Pinpoint the cell where the given text exists, returning its (X, Y) midpoint coordinate. 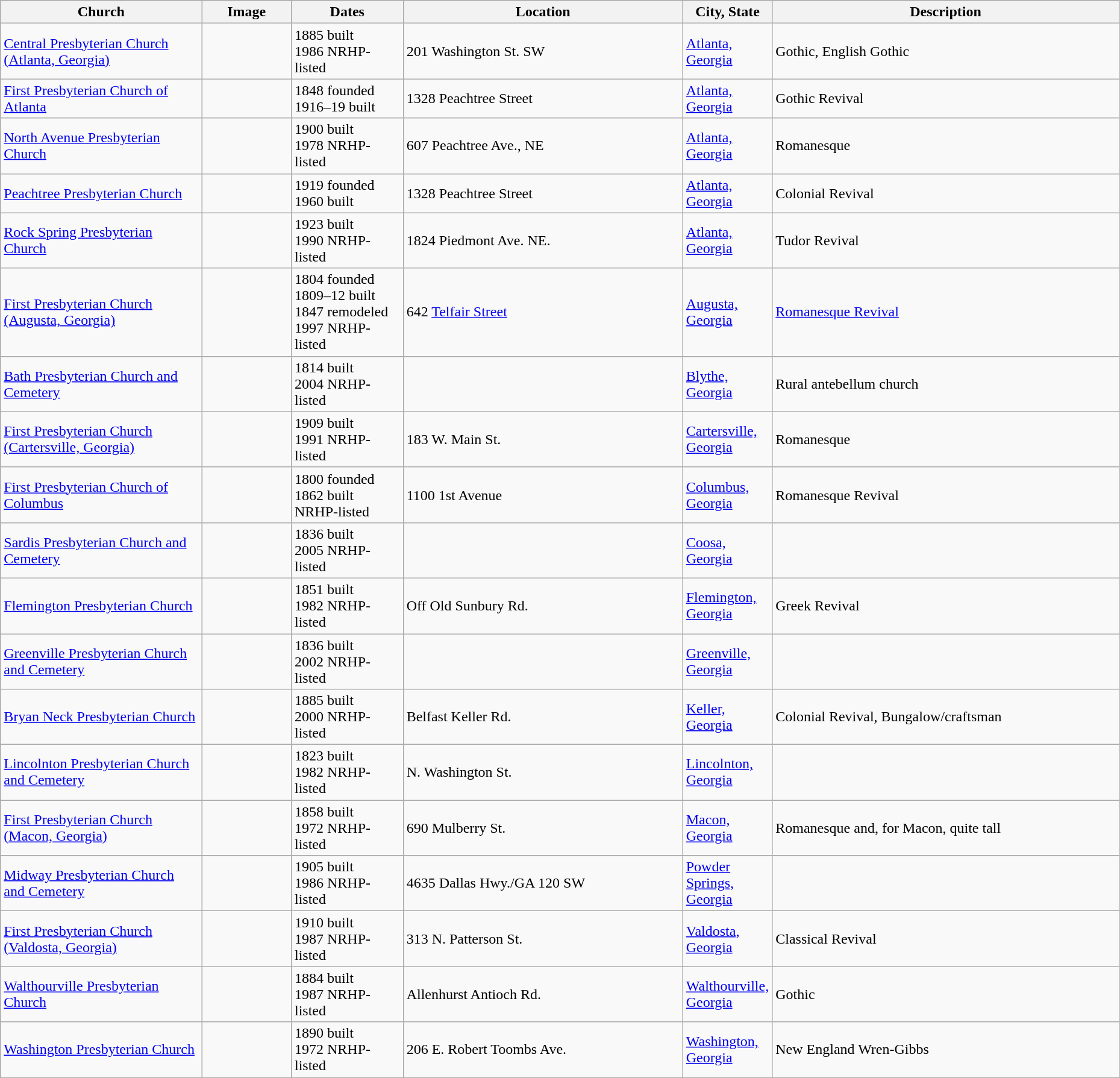
Blythe, Georgia (728, 384)
North Avenue Presbyterian Church (101, 146)
1814 built2004 NRHP-listed (347, 384)
Greenville Presbyterian Church and Cemetery (101, 662)
Description (946, 12)
1905 built1986 NRHP-listed (347, 883)
Bryan Neck Presbyterian Church (101, 717)
First Presbyterian Church (Valdosta, Georgia) (101, 939)
Greenville, Georgia (728, 662)
First Presbyterian Church (Augusta, Georgia) (101, 312)
Bath Presbyterian Church and Cemetery (101, 384)
642 Telfair Street (543, 312)
1885 built1986 NRHP-listed (347, 51)
1848 founded 1916–19 built (347, 99)
Lincolnton, Georgia (728, 772)
Walthourville, Georgia (728, 994)
Belfast Keller Rd. (543, 717)
1100 1st Avenue (543, 495)
Flemington, Georgia (728, 606)
Macon, Georgia (728, 828)
First Presbyterian Church (Macon, Georgia) (101, 828)
183 W. Main St. (543, 439)
Tudor Revival (946, 240)
Valdosta, Georgia (728, 939)
Midway Presbyterian Church and Cemetery (101, 883)
Washington Presbyterian Church (101, 1050)
1909 built1991 NRHP-listed (347, 439)
Off Old Sunbury Rd. (543, 606)
206 E. Robert Toombs Ave. (543, 1050)
4635 Dallas Hwy./GA 120 SW (543, 883)
Cartersville, Georgia (728, 439)
313 N. Patterson St. (543, 939)
1800 founded1862 builtNRHP-listed (347, 495)
Powder Springs, Georgia (728, 883)
Columbus, Georgia (728, 495)
201 Washington St. SW (543, 51)
607 Peachtree Ave., NE (543, 146)
Dates (347, 12)
Location (543, 12)
Walthourville Presbyterian Church (101, 994)
Church (101, 12)
Central Presbyterian Church (Atlanta, Georgia) (101, 51)
Gothic (946, 994)
1836 built2005 NRHP-listed (347, 550)
Image (247, 12)
First Presbyterian Church of Columbus (101, 495)
Gothic Revival (946, 99)
Classical Revival (946, 939)
1858 built1972 NRHP-listed (347, 828)
First Presbyterian Church of Atlanta (101, 99)
City, State (728, 12)
New England Wren-Gibbs (946, 1050)
1836 built2002 NRHP-listed (347, 662)
Peachtree Presbyterian Church (101, 193)
Flemington Presbyterian Church (101, 606)
Keller, Georgia (728, 717)
690 Mulberry St. (543, 828)
Colonial Revival (946, 193)
N. Washington St. (543, 772)
1885 built2000 NRHP-listed (347, 717)
Romanesque and, for Macon, quite tall (946, 828)
Lincolnton Presbyterian Church and Cemetery (101, 772)
Allenhurst Antioch Rd. (543, 994)
1884 built1987 NRHP-listed (347, 994)
1890 built1972 NRHP-listed (347, 1050)
1919 founded 1960 built (347, 193)
Colonial Revival, Bungalow/craftsman (946, 717)
1851 built1982 NRHP-listed (347, 606)
Rural antebellum church (946, 384)
Sardis Presbyterian Church and Cemetery (101, 550)
Coosa, Georgia (728, 550)
Greek Revival (946, 606)
1910 built1987 NRHP-listed (347, 939)
First Presbyterian Church (Cartersville, Georgia) (101, 439)
Augusta, Georgia (728, 312)
1824 Piedmont Ave. NE. (543, 240)
Washington, Georgia (728, 1050)
1923 built1990 NRHP-listed (347, 240)
1823 built1982 NRHP-listed (347, 772)
Rock Spring Presbyterian Church (101, 240)
1804 founded1809–12 built1847 remodeled1997 NRHP-listed (347, 312)
1900 built1978 NRHP-listed (347, 146)
Gothic, English Gothic (946, 51)
